Determine the [X, Y] coordinate at the center of the cell enclosing the given text.  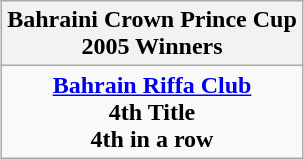
Bahrain Riffa Club4th Title 4th in a row [152, 112]
Bahraini Crown Prince Cup 2005 Winners [152, 34]
